Scan for the cell matching the given text and deliver its (x, y) coordinate at center. 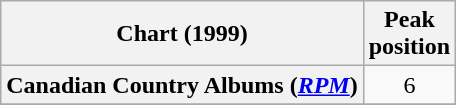
Peakposition (409, 34)
6 (409, 85)
Chart (1999) (182, 34)
Canadian Country Albums (RPM) (182, 85)
